Provide the [x, y] coordinate of the cell's center where the given text is located.  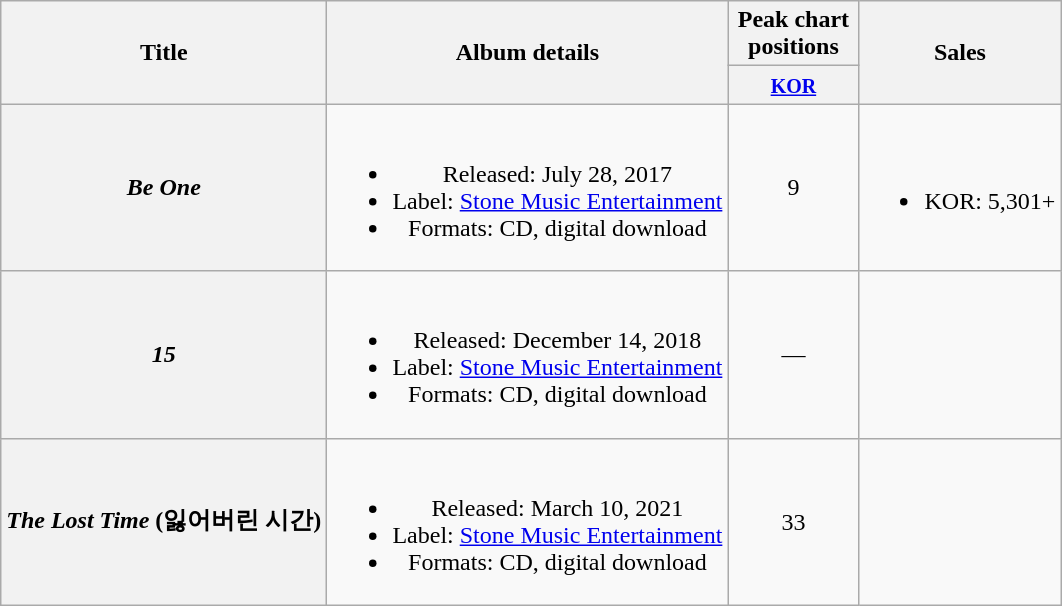
Released: March 10, 2021Label: Stone Music EntertainmentFormats: CD, digital download [528, 522]
Be One [164, 188]
Title [164, 52]
Album details [528, 52]
KOR: 5,301+ [960, 188]
9 [794, 188]
KOR [794, 85]
Released: July 28, 2017Label: Stone Music EntertainmentFormats: CD, digital download [528, 188]
33 [794, 522]
Released: December 14, 2018Label: Stone Music EntertainmentFormats: CD, digital download [528, 354]
Sales [960, 52]
The Lost Time (잃어버린 시간) [164, 522]
Peak chart positions [794, 34]
15 [164, 354]
— [794, 354]
